Capture the cell that displays the provided text and extract its [x, y] central coordinate. 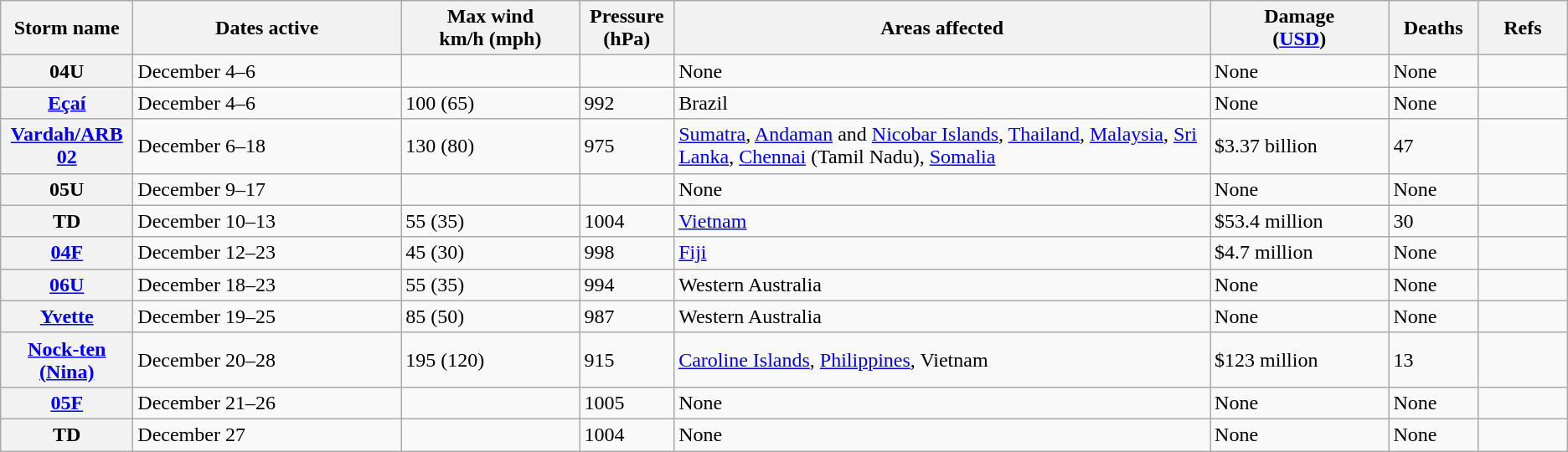
47 [1434, 146]
Vietnam [942, 221]
Max windkm/h (mph) [491, 28]
Yvette [67, 316]
Dates active [267, 28]
Damage(USD) [1300, 28]
Areas affected [942, 28]
04F [67, 253]
994 [627, 285]
195 (120) [491, 360]
Eçaí [67, 103]
December 9–17 [267, 189]
December 19–25 [267, 316]
Vardah/ARB 02 [67, 146]
987 [627, 316]
05U [67, 189]
$123 million [1300, 360]
85 (50) [491, 316]
Caroline Islands, Philippines, Vietnam [942, 360]
December 10–13 [267, 221]
992 [627, 103]
December 21–26 [267, 403]
13 [1434, 360]
45 (30) [491, 253]
$53.4 million [1300, 221]
1005 [627, 403]
Pressure(hPa) [627, 28]
06U [67, 285]
Sumatra, Andaman and Nicobar Islands, Thailand, Malaysia, Sri Lanka, Chennai (Tamil Nadu), Somalia [942, 146]
December 20–28 [267, 360]
$3.37 billion [1300, 146]
Brazil [942, 103]
Deaths [1434, 28]
975 [627, 146]
130 (80) [491, 146]
05F [67, 403]
Storm name [67, 28]
$4.7 million [1300, 253]
December 12–23 [267, 253]
998 [627, 253]
30 [1434, 221]
December 27 [267, 434]
04U [67, 71]
December 6–18 [267, 146]
December 18–23 [267, 285]
Fiji [942, 253]
Nock-ten (Nina) [67, 360]
915 [627, 360]
Refs [1523, 28]
100 (65) [491, 103]
